Identify which cell holds the provided text, then report its (X, Y) central coordinate. 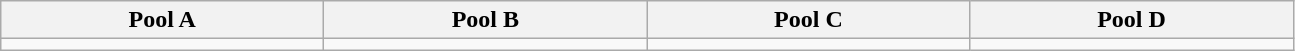
Pool C (808, 20)
Pool D (1132, 20)
Pool B (486, 20)
Pool A (162, 20)
